Find where the given text appears and provide that cell's center as [x, y] coordinate. 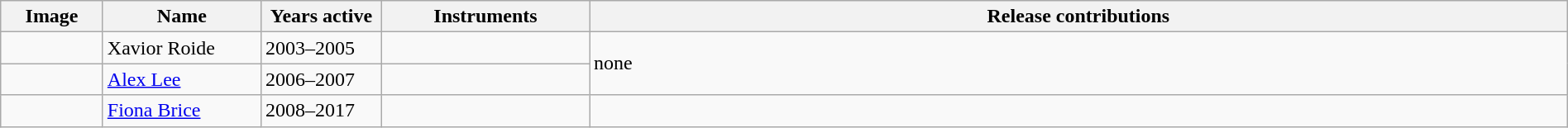
2006–2007 [321, 79]
Image [52, 17]
2003–2005 [321, 48]
Years active [321, 17]
Fiona Brice [182, 111]
Alex Lee [182, 79]
none [1078, 64]
Xavior Roide [182, 48]
Release contributions [1078, 17]
Name [182, 17]
Instruments [485, 17]
2008–2017 [321, 111]
